Return the (X, Y) coordinate for the center point of the cell that contains the specified text.  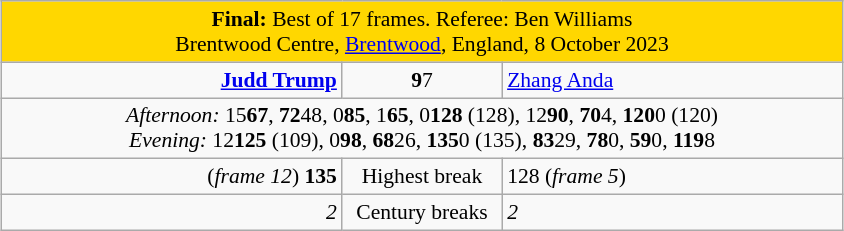
Century breaks (422, 213)
Afternoon: 1567, 7248, 085, 165, 0128 (128), 1290, 704, 1200 (120)Evening: 12125 (109), 098, 6826, 1350 (135), 8329, 780, 590, 1198 (422, 128)
Zhang Anda (672, 80)
Judd Trump (172, 80)
97 (422, 80)
128 (frame 5) (672, 177)
Highest break (422, 177)
Final: Best of 17 frames. Referee: Ben WilliamsBrentwood Centre, Brentwood, England, 8 October 2023 (422, 32)
(frame 12) 135 (172, 177)
